Return (X, Y) of the center of cell containing provided text 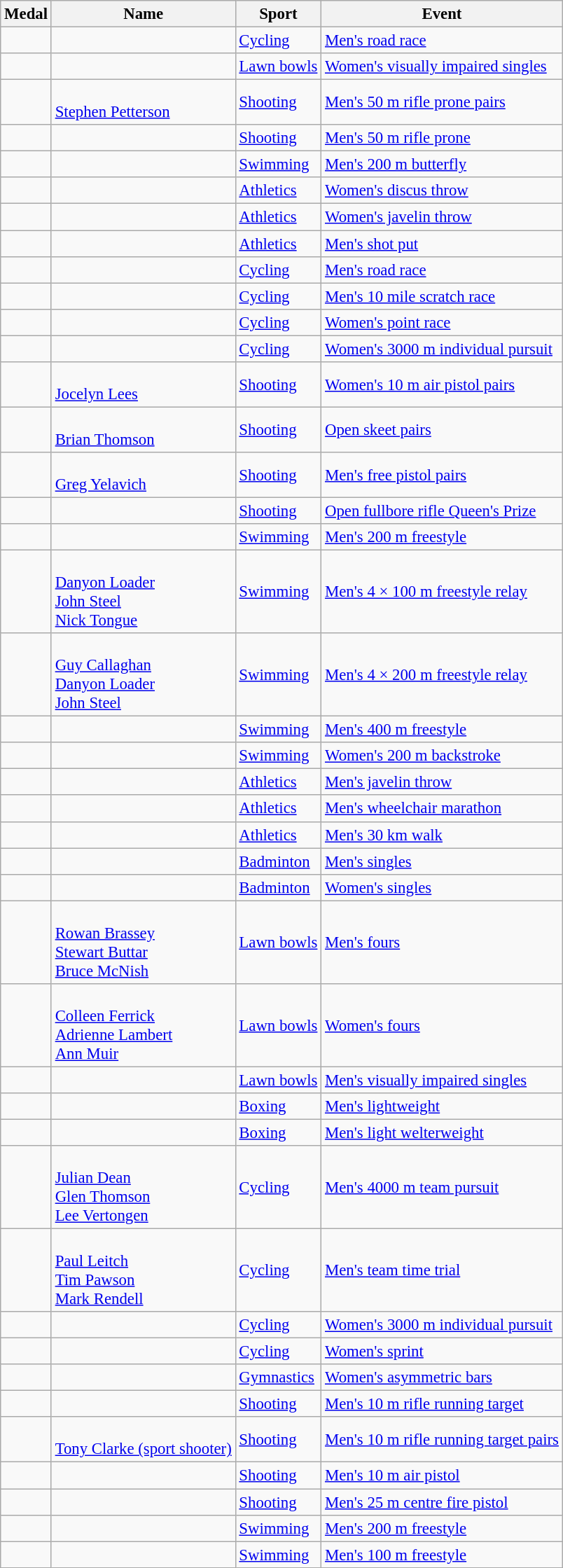
Men's lightweight (443, 1106)
Men's singles (443, 861)
Men's 50 m rifle prone (443, 138)
Open skeet pairs (443, 430)
Men's light welterweight (443, 1132)
Women's point race (443, 322)
Women's 10 m air pistol pairs (443, 385)
Women's asymmetric bars (443, 1378)
Men's 50 m rifle prone pairs (443, 102)
Open fullbore rifle Queen's Prize (443, 511)
Paul LeitchTim PawsonMark Rendell (143, 1270)
Gymnastics (279, 1378)
Women's singles (443, 887)
Event (443, 14)
Jocelyn Lees (143, 385)
Tony Clarke (sport shooter) (143, 1440)
Men's free pistol pairs (443, 475)
Men's 4 × 200 m freestyle relay (443, 675)
Women's 200 m backstroke (443, 756)
Men's 10 m rifle running target pairs (443, 1440)
Women's visually impaired singles (443, 67)
Men's wheelchair marathon (443, 809)
Sport (279, 14)
Guy CallaghanDanyon LoaderJohn Steel (143, 675)
Name (143, 14)
Men's team time trial (443, 1270)
Men's 400 m freestyle (443, 730)
Men's 10 mile scratch race (443, 296)
Men's 25 m centre fire pistol (443, 1502)
Women's fours (443, 1025)
Men's fours (443, 943)
Julian DeanGlen ThomsonLee Vertongen (143, 1188)
Men's javelin throw (443, 782)
Men's 4 × 100 m freestyle relay (443, 592)
Men's shot put (443, 244)
Men's 10 m air pistol (443, 1476)
Medal (27, 14)
Women's sprint (443, 1352)
Rowan BrasseyStewart ButtarBruce McNish (143, 943)
Men's 10 m rifle running target (443, 1404)
Men's 100 m freestyle (443, 1555)
Men's 30 km walk (443, 835)
Danyon LoaderJohn SteelNick Tongue (143, 592)
Brian Thomson (143, 430)
Men's 4000 m team pursuit (443, 1188)
Men's 200 m butterfly (443, 165)
Women's javelin throw (443, 217)
Stephen Petterson (143, 102)
Women's discus throw (443, 191)
Greg Yelavich (143, 475)
Colleen FerrickAdrienne LambertAnn Muir (143, 1025)
Men's visually impaired singles (443, 1080)
